From the cell containing the given text, extract its center point as [x, y] coordinate. 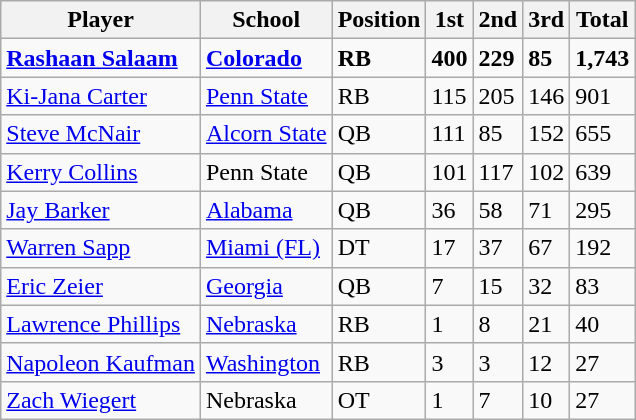
Total [602, 20]
Colorado [266, 58]
8 [498, 324]
205 [498, 96]
School [266, 20]
Jay Barker [101, 210]
295 [602, 210]
146 [546, 96]
Miami (FL) [266, 248]
OT [379, 400]
117 [498, 172]
Ki-Jana Carter [101, 96]
Napoleon Kaufman [101, 362]
15 [498, 286]
21 [546, 324]
83 [602, 286]
Warren Sapp [101, 248]
Kerry Collins [101, 172]
101 [450, 172]
655 [602, 134]
37 [498, 248]
71 [546, 210]
229 [498, 58]
DT [379, 248]
2nd [498, 20]
36 [450, 210]
400 [450, 58]
32 [546, 286]
Lawrence Phillips [101, 324]
1st [450, 20]
Zach Wiegert [101, 400]
Steve McNair [101, 134]
10 [546, 400]
17 [450, 248]
111 [450, 134]
192 [602, 248]
901 [602, 96]
12 [546, 362]
Rashaan Salaam [101, 58]
Eric Zeier [101, 286]
Player [101, 20]
67 [546, 248]
115 [450, 96]
Alabama [266, 210]
639 [602, 172]
Washington [266, 362]
102 [546, 172]
1,743 [602, 58]
Georgia [266, 286]
152 [546, 134]
Alcorn State [266, 134]
3rd [546, 20]
40 [602, 324]
58 [498, 210]
Position [379, 20]
